For the text-containing cell, return its midpoint in (x, y) coordinate format. 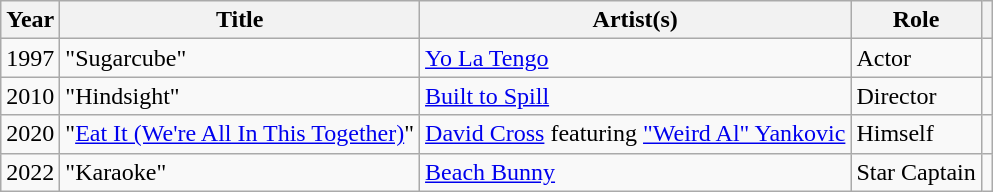
Artist(s) (636, 20)
"Sugarcube" (240, 58)
Director (916, 96)
Year (30, 20)
Title (240, 20)
2020 (30, 134)
Star Captain (916, 172)
"Eat It (We're All In This Together)" (240, 134)
Actor (916, 58)
Beach Bunny (636, 172)
Role (916, 20)
"Hindsight" (240, 96)
2010 (30, 96)
"Karaoke" (240, 172)
Himself (916, 134)
2022 (30, 172)
1997 (30, 58)
Built to Spill (636, 96)
Yo La Tengo (636, 58)
David Cross featuring "Weird Al" Yankovic (636, 134)
